Detect which cell encompasses the target text, then output its (X, Y) center coordinate. 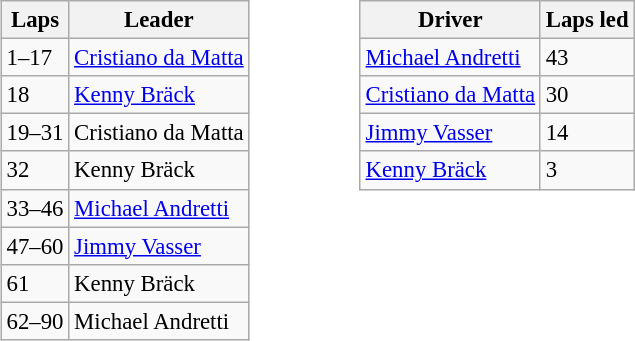
Laps (35, 20)
18 (35, 95)
43 (587, 58)
1–17 (35, 58)
19–31 (35, 133)
3 (587, 170)
30 (587, 95)
61 (35, 283)
32 (35, 170)
Leader (159, 20)
62–90 (35, 321)
Laps led (587, 20)
33–46 (35, 208)
Driver (450, 20)
47–60 (35, 246)
14 (587, 133)
